Extract the (X, Y) coordinate from the center of the cell holding the provided text.  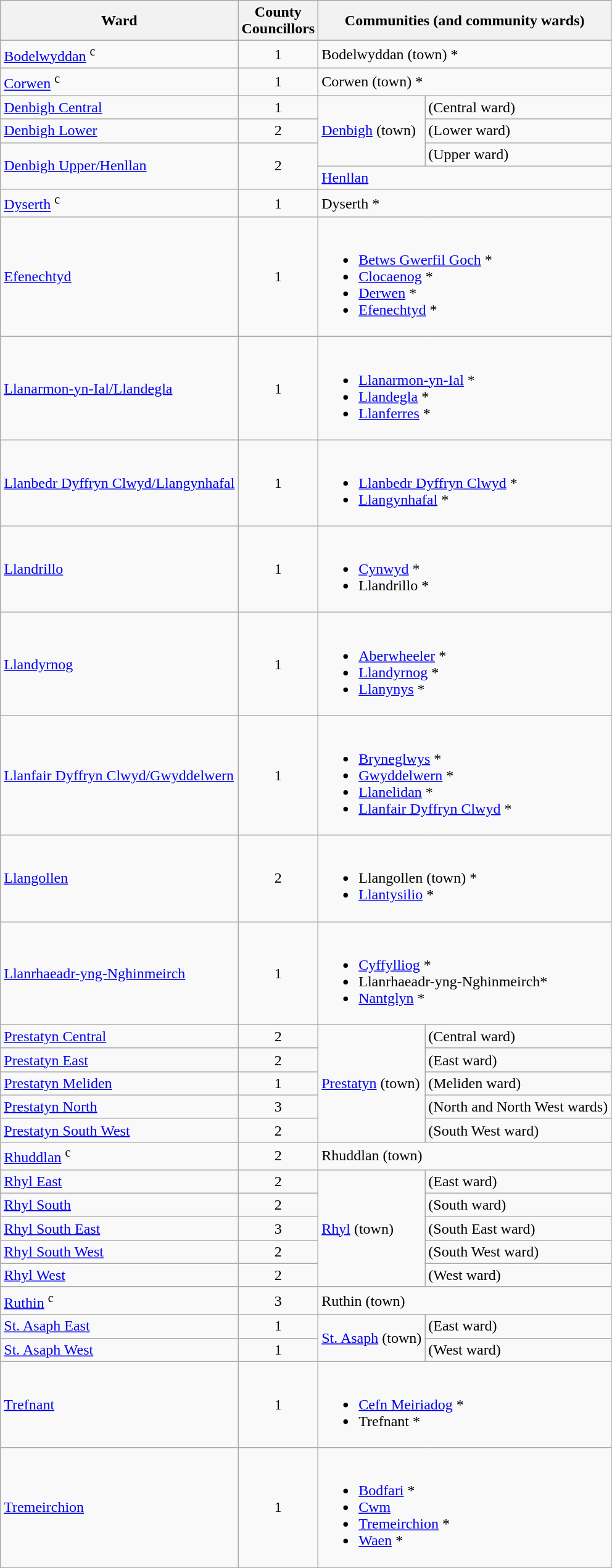
Dyserth * (465, 204)
Rhyl West (120, 1275)
Bodelwyddan (town) * (465, 54)
Llangollen (town) *Llantysilio * (465, 878)
Rhyl South (120, 1205)
Cefn Meiriadog *Trefnant * (465, 1405)
Communities (and community wards) (465, 21)
Prestatyn Central (120, 1036)
Llandyrnog (120, 664)
(South ward) (518, 1205)
St. Asaph East (120, 1326)
Cynwyd *Llandrillo * (465, 569)
Corwen c (120, 81)
Llandrillo (120, 569)
Denbigh (town) (371, 131)
Rhyl South West (120, 1252)
(North and North West wards) (518, 1107)
(Lower ward) (518, 131)
Denbigh Lower (120, 131)
Betws Gwerfil Goch *Clocaenog *Derwen *Efenechtyd * (465, 277)
Corwen (town) * (465, 81)
Bodelwyddan c (120, 54)
Rhuddlan (town) (465, 1156)
Llangollen (120, 878)
(Meliden ward) (518, 1083)
(South East ward) (518, 1228)
Llanarmon-yn-Ial *Llandegla *Llanferres * (465, 389)
Prestatyn South West (120, 1130)
Rhyl East (120, 1181)
Llanbedr Dyffryn Clwyd/Llangynhafal (120, 483)
Rhyl (town) (371, 1228)
Trefnant (120, 1405)
Rhyl South East (120, 1228)
Henllan (465, 178)
St. Asaph (town) (371, 1338)
St. Asaph West (120, 1350)
Prestatyn East (120, 1060)
Bodfari *CwmTremeirchion *Waen * (465, 1508)
Rhuddlan c (120, 1156)
Efenechtyd (120, 277)
Denbigh Central (120, 107)
Ruthin c (120, 1300)
Cyffylliog *Llanrhaeadr-yng-Nghinmeirch*Nantglyn * (465, 973)
Llanbedr Dyffryn Clwyd *Llangynhafal * (465, 483)
Ruthin (town) (465, 1300)
Ward (120, 21)
Llanarmon-yn-Ial/Llandegla (120, 389)
Prestatyn Meliden (120, 1083)
CountyCouncillors (278, 21)
Prestatyn North (120, 1107)
Llanfair Dyffryn Clwyd/Gwyddelwern (120, 775)
Prestatyn (town) (371, 1083)
Dyserth c (120, 204)
Denbigh Upper/Henllan (120, 166)
Tremeirchion (120, 1508)
Aberwheeler *Llandyrnog *Llanynys * (465, 664)
Llanrhaeadr-yng-Nghinmeirch (120, 973)
(Upper ward) (518, 154)
Bryneglwys *Gwyddelwern *Llanelidan *Llanfair Dyffryn Clwyd * (465, 775)
